Extract the (x, y) coordinate from the center of the cell holding the provided text.  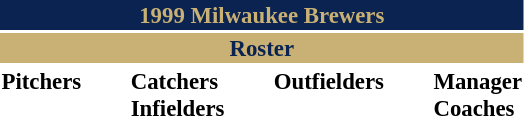
1999 Milwaukee Brewers (262, 15)
Roster (262, 48)
